Determine the (X, Y) coordinate at the center of the cell enclosing the given text.  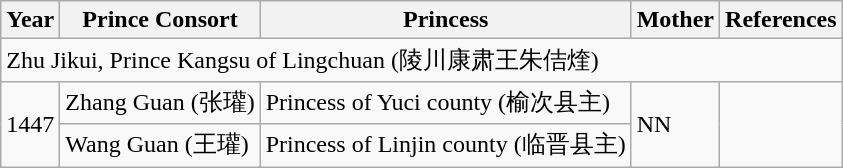
1447 (30, 124)
Prince Consort (160, 20)
Wang Guan (王瓘) (160, 146)
Zhu Jikui, Prince Kangsu of Lingchuan (陵川康肃王朱佶煃) (422, 60)
Princess of Yuci county (榆次县主) (446, 102)
References (782, 20)
NN (675, 124)
Princess of Linjin county (临晋县主) (446, 146)
Princess (446, 20)
Zhang Guan (张瓘) (160, 102)
Year (30, 20)
Mother (675, 20)
